Output the (X, Y) coordinate of the center of the cell containing the given text.  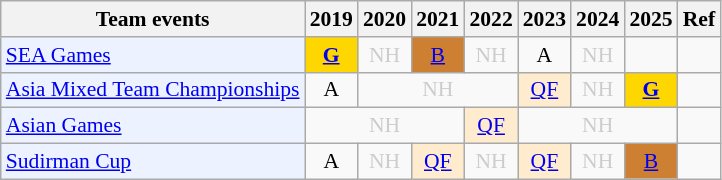
2021 (438, 19)
2020 (384, 19)
Sudirman Cup (153, 162)
Ref (699, 19)
SEA Games (153, 55)
Asia Mixed Team Championships (153, 90)
2022 (490, 19)
2025 (650, 19)
Asian Games (153, 126)
Team events (153, 19)
2024 (598, 19)
2019 (332, 19)
2023 (544, 19)
